Detect which cell encompasses the target text, then output its (x, y) center coordinate. 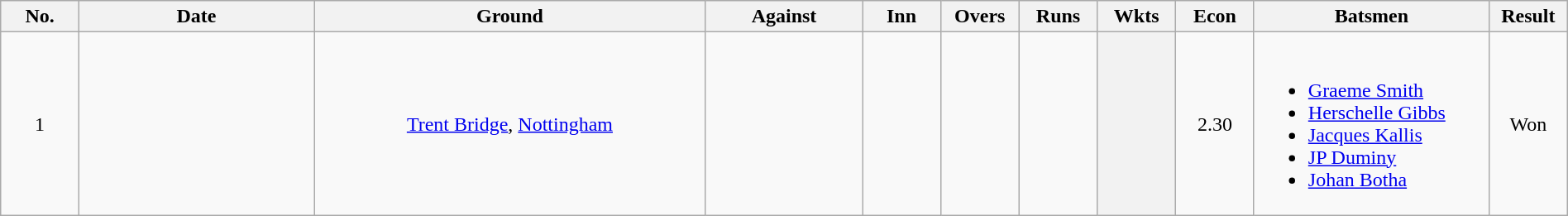
Result (1528, 17)
Overs (979, 17)
Runs (1059, 17)
Ground (510, 17)
Against (784, 17)
1 (40, 124)
Inn (901, 17)
Won (1528, 124)
2.30 (1216, 124)
Econ (1216, 17)
No. (40, 17)
Wkts (1136, 17)
Graeme SmithHerschelle GibbsJacques KallisJP DuminyJohan Botha (1371, 124)
Date (196, 17)
Batsmen (1371, 17)
Trent Bridge, Nottingham (510, 124)
